Detect which cell encompasses the target text, then output its (X, Y) center coordinate. 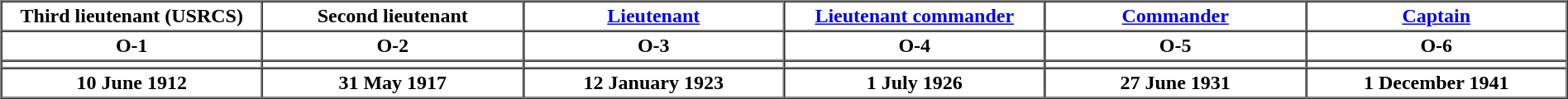
O-6 (1437, 46)
Captain (1437, 16)
O-2 (392, 46)
Third lieutenant (USRCS) (132, 16)
Second lieutenant (392, 16)
Lieutenant commander (915, 16)
Lieutenant (653, 16)
O-5 (1174, 46)
12 January 1923 (653, 82)
O-3 (653, 46)
27 June 1931 (1174, 82)
1 December 1941 (1437, 82)
O-1 (132, 46)
Commander (1174, 16)
1 July 1926 (915, 82)
31 May 1917 (392, 82)
O-4 (915, 46)
10 June 1912 (132, 82)
